Provide the [x, y] coordinate of the cell's center where the given text is located.  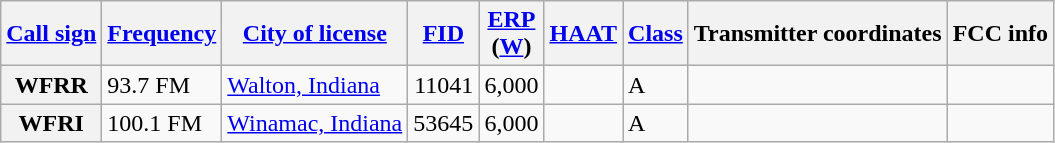
11041 [444, 85]
Transmitter coordinates [818, 34]
WFRR [52, 85]
ERP(W) [512, 34]
Call sign [52, 34]
HAAT [584, 34]
53645 [444, 123]
Frequency [162, 34]
Walton, Indiana [315, 85]
City of license [315, 34]
WFRI [52, 123]
93.7 FM [162, 85]
100.1 FM [162, 123]
FCC info [1000, 34]
Winamac, Indiana [315, 123]
Class [656, 34]
FID [444, 34]
